Extract the (x, y) coordinate from the center of the cell holding the provided text.  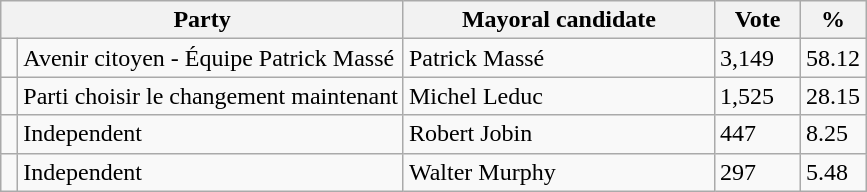
3,149 (757, 58)
5.48 (834, 172)
% (834, 20)
58.12 (834, 58)
1,525 (757, 96)
Walter Murphy (558, 172)
297 (757, 172)
Parti choisir le changement maintenant (211, 96)
Robert Jobin (558, 134)
28.15 (834, 96)
Party (202, 20)
Vote (757, 20)
Avenir citoyen - Équipe Patrick Massé (211, 58)
8.25 (834, 134)
Patrick Massé (558, 58)
Mayoral candidate (558, 20)
447 (757, 134)
Michel Leduc (558, 96)
